Identify which cell holds the provided text, then report its (x, y) central coordinate. 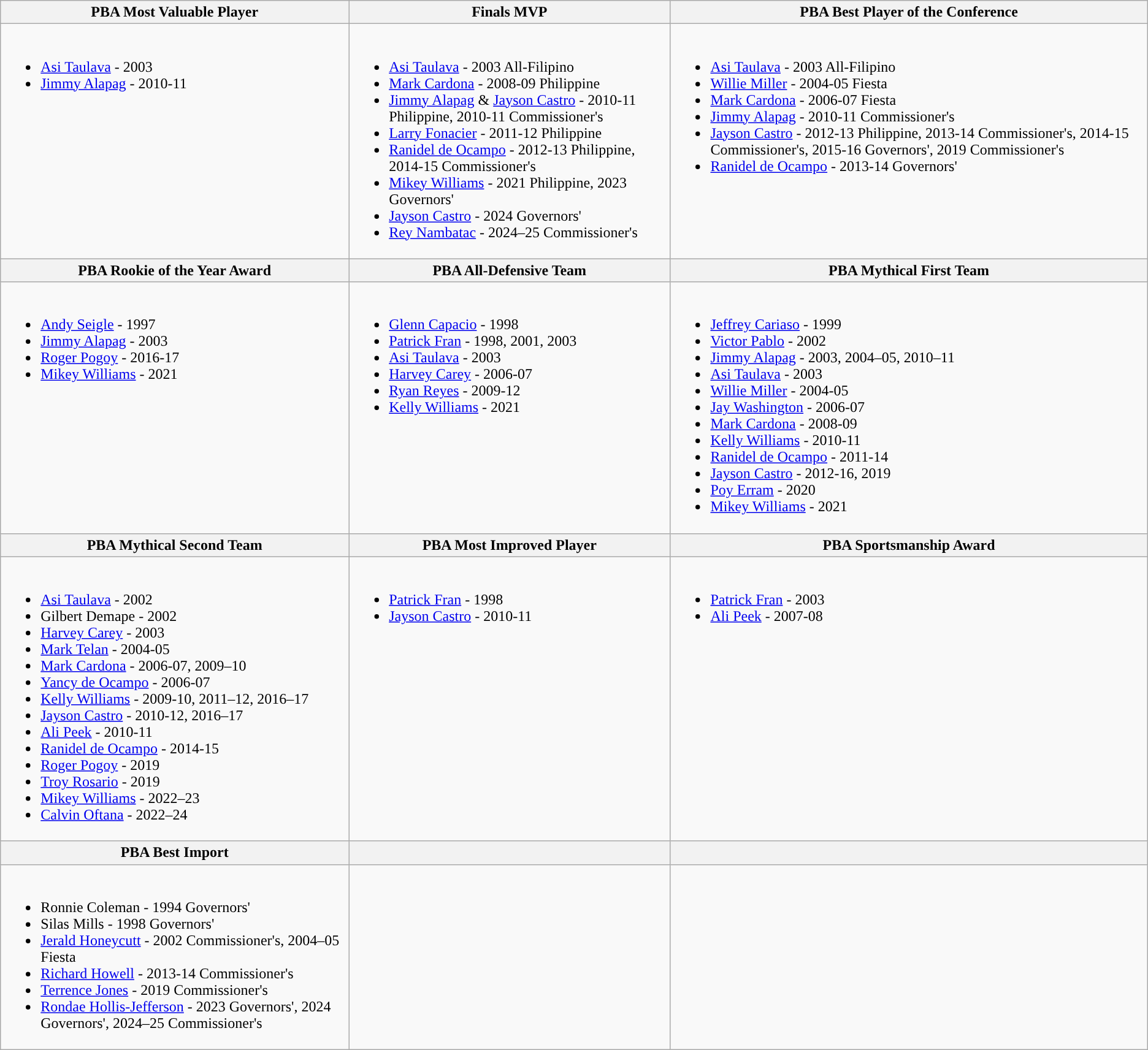
PBA Most Valuable Player (175, 12)
PBA All-Defensive Team (510, 270)
Glenn Capacio - 1998Patrick Fran - 1998, 2001, 2003Asi Taulava - 2003Harvey Carey - 2006-07Ryan Reyes - 2009-12Kelly Williams - 2021 (510, 408)
PBA Rookie of the Year Award (175, 270)
Finals MVP (510, 12)
Patrick Fran - 1998Jayson Castro - 2010-11 (510, 699)
Andy Seigle - 1997Jimmy Alapag - 2003Roger Pogoy - 2016-17Mikey Williams - 2021 (175, 408)
PBA Most Improved Player (510, 545)
PBA Mythical First Team (909, 270)
Patrick Fran - 2003Ali Peek - 2007-08 (909, 699)
PBA Sportsmanship Award (909, 545)
Asi Taulava - 2003Jimmy Alapag - 2010-11 (175, 141)
PBA Best Import (175, 853)
PBA Mythical Second Team (175, 545)
PBA Best Player of the Conference (909, 12)
